Search for the cell housing the specified text and yield its (X, Y) center coordinate. 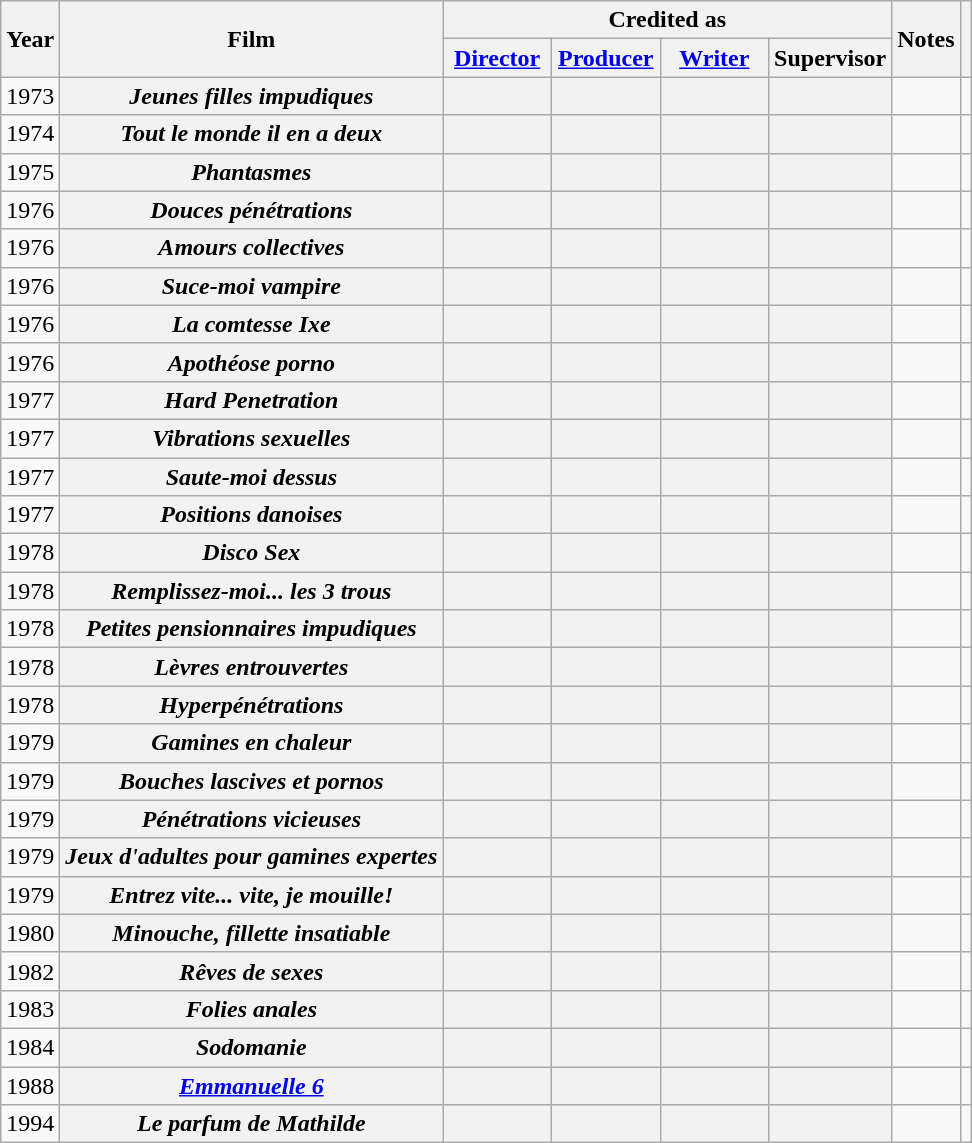
Hard Penetration (252, 400)
Folies anales (252, 1009)
Entrez vite... vite, je mouille! (252, 895)
Lèvres entrouvertes (252, 667)
Director (498, 58)
Notes (926, 39)
1980 (30, 933)
Remplissez-moi... les 3 trous (252, 591)
Minouche, fillette insatiable (252, 933)
Amours collectives (252, 248)
1974 (30, 134)
Phantasmes (252, 172)
Supervisor (830, 58)
Film (252, 39)
1973 (30, 96)
Petites pensionnaires impudiques (252, 629)
Jeux d'adultes pour gamines expertes (252, 857)
Disco Sex (252, 553)
Gamines en chaleur (252, 743)
Sodomanie (252, 1047)
Suce-moi vampire (252, 286)
Positions danoises (252, 515)
Vibrations sexuelles (252, 438)
Hyperpénétrations (252, 705)
Apothéose porno (252, 362)
Rêves de sexes (252, 971)
1994 (30, 1124)
Bouches lascives et pornos (252, 781)
1975 (30, 172)
Tout le monde il en a deux (252, 134)
Writer (714, 58)
Emmanuelle 6 (252, 1085)
Credited as (668, 20)
La comtesse Ixe (252, 324)
1988 (30, 1085)
Pénétrations vicieuses (252, 819)
1982 (30, 971)
1983 (30, 1009)
Le parfum de Mathilde (252, 1124)
Producer (606, 58)
Year (30, 39)
Douces pénétrations (252, 210)
1984 (30, 1047)
Saute-moi dessus (252, 477)
Jeunes filles impudiques (252, 96)
